Locate the cell with the specified text and output its [X, Y] center coordinate. 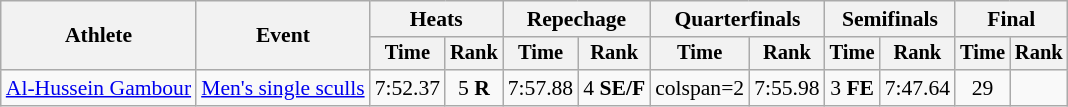
29 [982, 88]
3 FE [852, 88]
Heats [436, 19]
7:47.64 [918, 88]
7:55.98 [786, 88]
Semifinals [890, 19]
Al-Hussein Gambour [98, 88]
5 R [474, 88]
Men's single sculls [283, 88]
7:52.37 [408, 88]
colspan=2 [700, 88]
Repechage [576, 19]
7:57.88 [540, 88]
Event [283, 36]
Quarterfinals [738, 19]
Final [1011, 19]
4 SE/F [614, 88]
Athlete [98, 36]
